Identify which cell holds the provided text, then report its (X, Y) central coordinate. 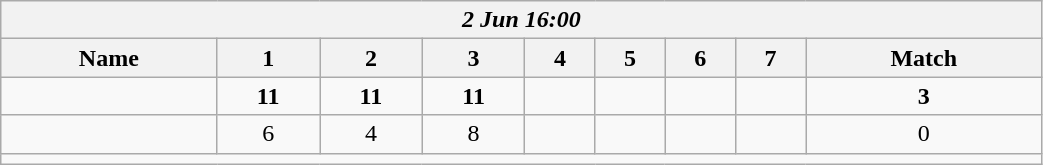
5 (630, 58)
7 (770, 58)
8 (474, 134)
Name (109, 58)
2 (372, 58)
1 (268, 58)
Match (924, 58)
0 (924, 134)
2 Jun 16:00 (522, 20)
